For the text-containing cell, return its midpoint in [x, y] coordinate format. 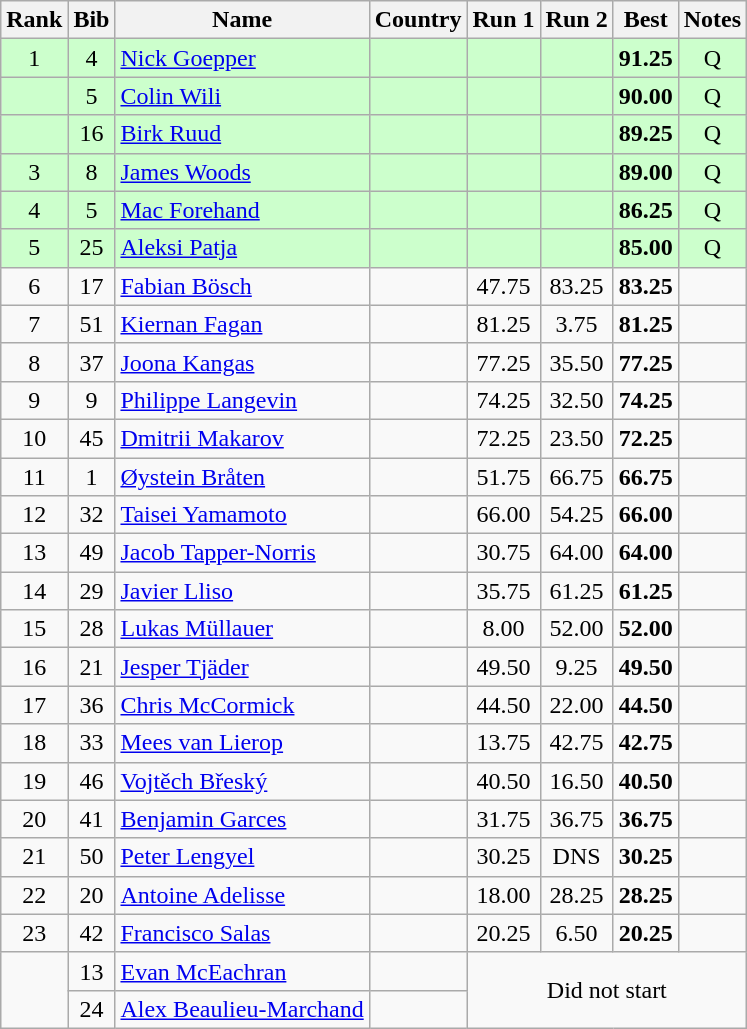
7 [34, 324]
Run 2 [576, 20]
36 [92, 705]
Best [646, 20]
19 [34, 781]
Did not start [607, 990]
31.75 [504, 819]
28 [92, 629]
Jacob Tapper-Norris [242, 553]
Jesper Tjäder [242, 667]
49 [92, 553]
90.00 [646, 96]
Alex Beaulieu-Marchand [242, 1009]
11 [34, 477]
Nick Goepper [242, 58]
25 [92, 248]
85.00 [646, 248]
86.25 [646, 210]
89.25 [646, 134]
51 [92, 324]
18.00 [504, 895]
Bib [92, 20]
45 [92, 438]
Francisco Salas [242, 933]
32 [92, 515]
29 [92, 591]
42 [92, 933]
10 [34, 438]
51.75 [504, 477]
Aleksi Patja [242, 248]
Country [418, 20]
24 [92, 1009]
Lukas Müllauer [242, 629]
18 [34, 743]
Peter Lengyel [242, 857]
30.75 [504, 553]
Run 1 [504, 20]
Notes [712, 20]
91.25 [646, 58]
Kiernan Fagan [242, 324]
6 [34, 286]
54.25 [576, 515]
33 [92, 743]
50 [92, 857]
Fabian Bösch [242, 286]
14 [34, 591]
35.75 [504, 591]
23.50 [576, 438]
41 [92, 819]
Joona Kangas [242, 362]
22.00 [576, 705]
Øystein Bråten [242, 477]
Rank [34, 20]
46 [92, 781]
Benjamin Garces [242, 819]
23 [34, 933]
12 [34, 515]
Dmitrii Makarov [242, 438]
Vojtěch Břeský [242, 781]
Antoine Adelisse [242, 895]
8.00 [504, 629]
Mac Forehand [242, 210]
DNS [576, 857]
3.75 [576, 324]
Name [242, 20]
37 [92, 362]
16.50 [576, 781]
6.50 [576, 933]
Evan McEachran [242, 971]
Taisei Yamamoto [242, 515]
Philippe Langevin [242, 400]
Birk Ruud [242, 134]
9.25 [576, 667]
89.00 [646, 172]
47.75 [504, 286]
35.50 [576, 362]
James Woods [242, 172]
Chris McCormick [242, 705]
13.75 [504, 743]
Mees van Lierop [242, 743]
15 [34, 629]
22 [34, 895]
3 [34, 172]
Colin Wili [242, 96]
Javier Lliso [242, 591]
32.50 [576, 400]
